Provide the [x, y] coordinate of the cell's center where the given text is located.  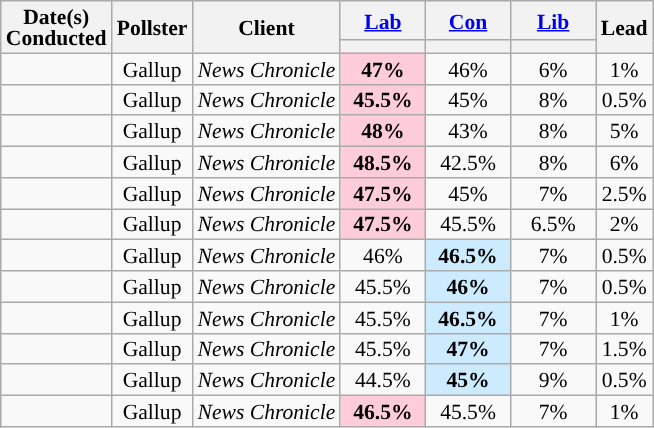
Client [266, 27]
Lead [624, 27]
5% [624, 132]
1.5% [624, 348]
42.5% [468, 162]
48.5% [382, 162]
Lab [382, 20]
9% [554, 380]
Date(s)Conducted [56, 27]
2% [624, 224]
2.5% [624, 194]
Pollster [152, 27]
Con [468, 20]
48% [382, 132]
43% [468, 132]
Lib [554, 20]
44.5% [382, 380]
6.5% [554, 224]
